Identify which cell holds the provided text, then report its [x, y] central coordinate. 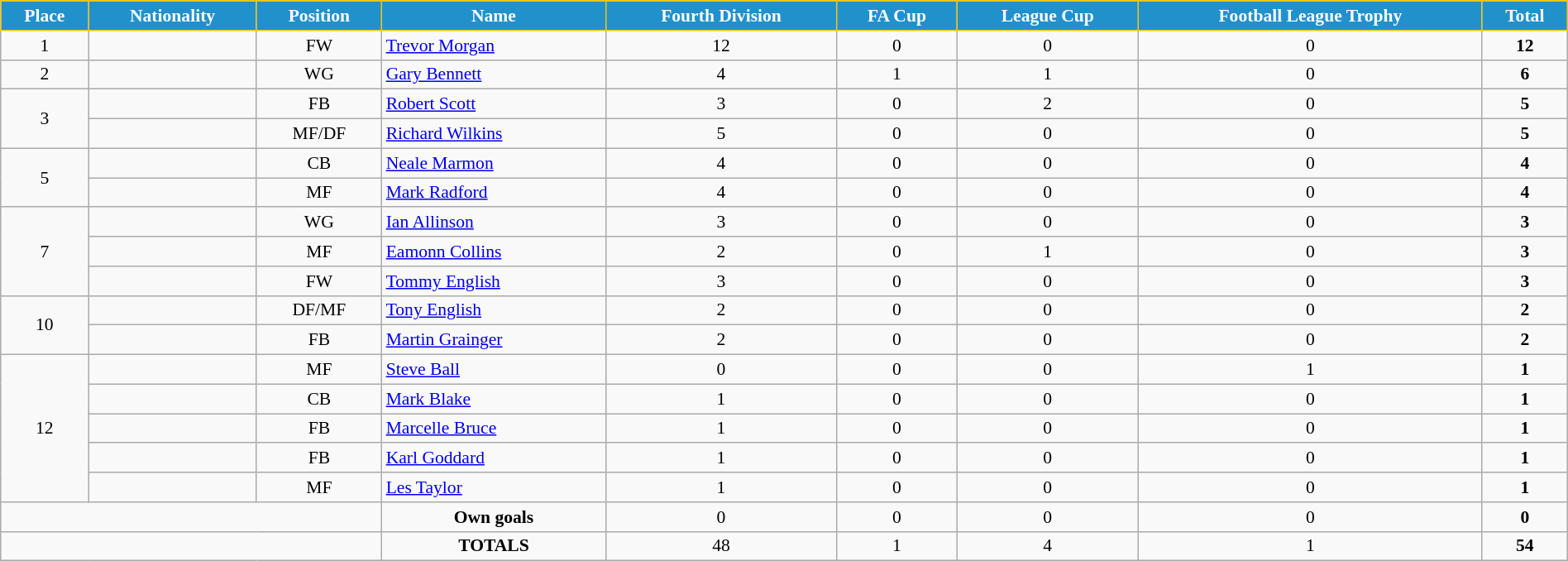
Martin Grainger [495, 340]
48 [721, 546]
Trevor Morgan [495, 46]
Fourth Division [721, 16]
Eamonn Collins [495, 252]
Mark Radford [495, 193]
Robert Scott [495, 104]
54 [1525, 546]
Marcelle Bruce [495, 429]
FA Cup [896, 16]
Football League Trophy [1310, 16]
Ian Allinson [495, 223]
Tommy English [495, 281]
Position [319, 16]
6 [1525, 74]
Place [45, 16]
Mark Blake [495, 399]
Tony English [495, 310]
Own goals [495, 517]
Gary Bennett [495, 74]
Neale Marmon [495, 163]
7 [45, 252]
DF/MF [319, 310]
Karl Goddard [495, 458]
10 [45, 324]
Richard Wilkins [495, 134]
TOTALS [495, 546]
MF/DF [319, 134]
Steve Ball [495, 370]
League Cup [1047, 16]
Les Taylor [495, 487]
Nationality [172, 16]
Name [495, 16]
Total [1525, 16]
